Detect which cell encompasses the target text, then output its (X, Y) center coordinate. 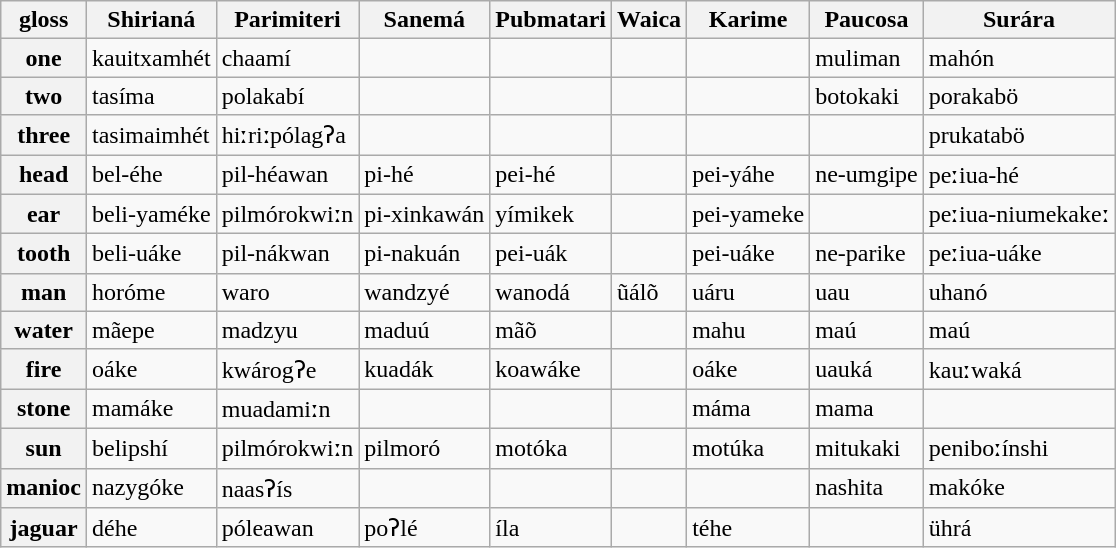
manioc (44, 488)
kwárogʔe (288, 369)
jaguar (44, 528)
polakabí (288, 96)
motóka (551, 448)
nashita (867, 488)
pi-nakuán (424, 254)
ear (44, 214)
Pubmatari (551, 20)
mama (867, 409)
ũálõ (650, 292)
ne-parike (867, 254)
one (44, 58)
muadamiːn (288, 409)
yímikek (551, 214)
nazygóke (151, 488)
mãepe (151, 330)
déhe (151, 528)
muliman (867, 58)
Surára (1018, 20)
madzyu (288, 330)
peːiua-uáke (1018, 254)
pil-nákwan (288, 254)
makóke (1018, 488)
pi-xinkawán (424, 214)
sun (44, 448)
kauitxamhét (151, 58)
hiːriːpólagʔa (288, 135)
naasʔís (288, 488)
pei-uáke (748, 254)
mahu (748, 330)
three (44, 135)
bel-éhe (151, 174)
fire (44, 369)
Paucosa (867, 20)
máma (748, 409)
pei-hé (551, 174)
Karime (748, 20)
prukatabö (1018, 135)
uau (867, 292)
Shirianá (151, 20)
peniboːínshi (1018, 448)
pei-yáhe (748, 174)
water (44, 330)
maduú (424, 330)
gloss (44, 20)
wanodá (551, 292)
waro (288, 292)
tasimaimhét (151, 135)
téhe (748, 528)
mahón (1018, 58)
Waica (650, 20)
two (44, 96)
koawáke (551, 369)
pei-yameke (748, 214)
mãõ (551, 330)
horóme (151, 292)
tooth (44, 254)
kuadák (424, 369)
man (44, 292)
head (44, 174)
mamáke (151, 409)
beli-yaméke (151, 214)
porakabö (1018, 96)
botokaki (867, 96)
ührá (1018, 528)
íla (551, 528)
uáru (748, 292)
wandzyé (424, 292)
beli-uáke (151, 254)
pil-héawan (288, 174)
Sanemá (424, 20)
pi-hé (424, 174)
pei-uák (551, 254)
poʔlé (424, 528)
Parimiteri (288, 20)
belipshí (151, 448)
mitukaki (867, 448)
peːiua-hé (1018, 174)
uhanó (1018, 292)
chaamí (288, 58)
uauká (867, 369)
pilmoró (424, 448)
ne-umgipe (867, 174)
peːiua-niumekakeː (1018, 214)
kauːwaká (1018, 369)
tasíma (151, 96)
stone (44, 409)
póleawan (288, 528)
motúka (748, 448)
